Output the (x, y) coordinate of the center of the cell containing the given text.  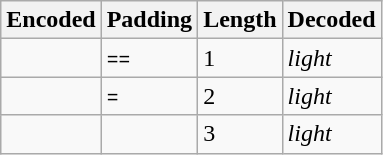
Length (240, 20)
Encoded (51, 20)
1 (240, 58)
= (149, 96)
3 (240, 134)
== (149, 58)
Padding (149, 20)
Decoded (332, 20)
2 (240, 96)
